Identify which cell holds the provided text, then report its (x, y) central coordinate. 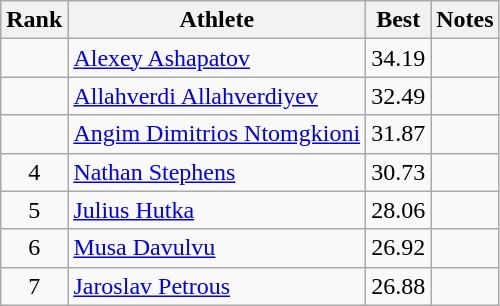
6 (34, 248)
4 (34, 172)
7 (34, 286)
34.19 (398, 58)
Jaroslav Petrous (217, 286)
30.73 (398, 172)
5 (34, 210)
Allahverdi Allahverdiyev (217, 96)
31.87 (398, 134)
Best (398, 20)
Alexey Ashapatov (217, 58)
Angim Dimitrios Ntomgkioni (217, 134)
28.06 (398, 210)
Julius Hutka (217, 210)
32.49 (398, 96)
Musa Davulvu (217, 248)
26.92 (398, 248)
Nathan Stephens (217, 172)
Rank (34, 20)
Notes (465, 20)
Athlete (217, 20)
26.88 (398, 286)
